Output the (x, y) coordinate of the center of the cell containing the given text.  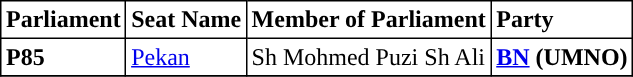
Party (562, 20)
Pekan (186, 57)
Parliament (64, 20)
BN (UMNO) (562, 57)
Member of Parliament (368, 20)
Seat Name (186, 20)
P85 (64, 57)
Sh Mohmed Puzi Sh Ali (368, 57)
